For the text-containing cell, return its midpoint in (X, Y) coordinate format. 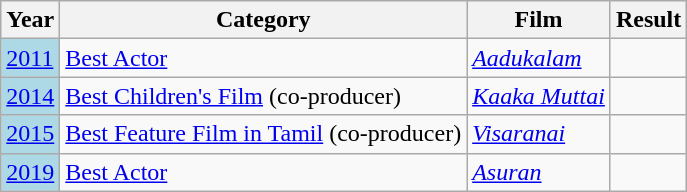
2015 (30, 134)
Asuran (539, 172)
Category (264, 20)
Aadukalam (539, 58)
Kaaka Muttai (539, 96)
Visaranai (539, 134)
Result (648, 20)
Best Feature Film in Tamil (co-producer) (264, 134)
2011 (30, 58)
Film (539, 20)
2019 (30, 172)
Year (30, 20)
2014 (30, 96)
Best Children's Film (co-producer) (264, 96)
